Detect which cell encompasses the target text, then output its [x, y] center coordinate. 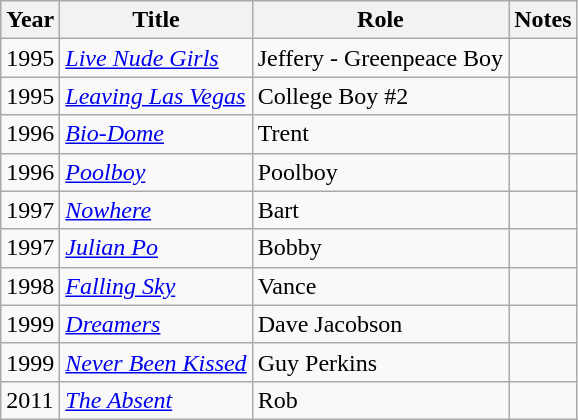
2011 [30, 400]
Rob [380, 400]
Jeffery - Greenpeace Boy [380, 58]
Falling Sky [156, 286]
Notes [543, 20]
1998 [30, 286]
Role [380, 20]
Bio-Dome [156, 134]
College Boy #2 [380, 96]
Nowhere [156, 210]
Live Nude Girls [156, 58]
Vance [380, 286]
Never Been Kissed [156, 362]
Guy Perkins [380, 362]
Bart [380, 210]
Dreamers [156, 324]
Bobby [380, 248]
Leaving Las Vegas [156, 96]
Julian Po [156, 248]
Year [30, 20]
Trent [380, 134]
The Absent [156, 400]
Dave Jacobson [380, 324]
Title [156, 20]
